Output the [x, y] coordinate of the center of the cell containing the given text.  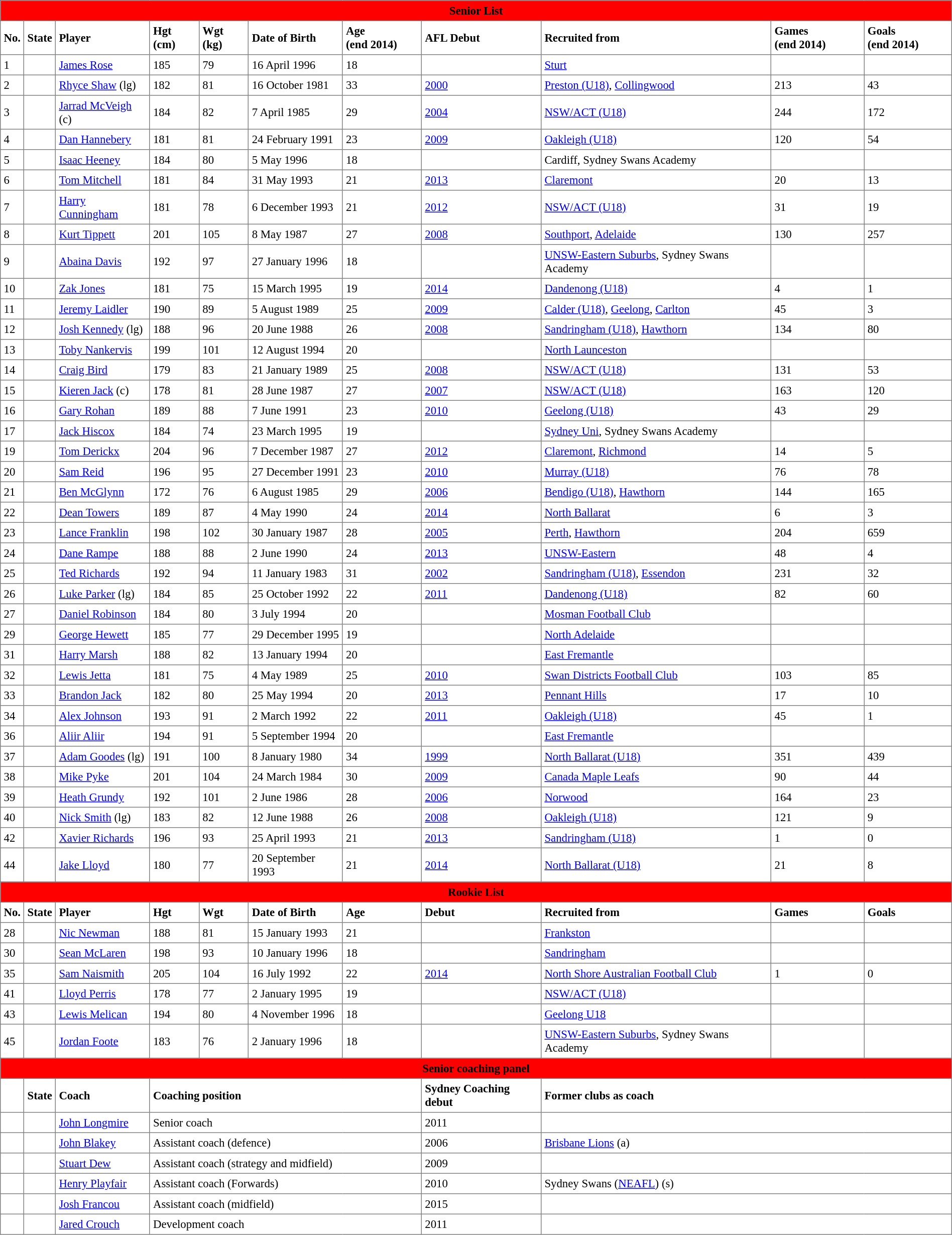
Craig Bird [103, 370]
134 [817, 329]
193 [174, 716]
Goals [908, 912]
Stuart Dew [103, 1163]
205 [174, 973]
1999 [481, 756]
Toby Nankervis [103, 350]
Bendigo (U18), Hawthorn [656, 492]
Coaching position [285, 1095]
Assistant coach (Forwards) [285, 1183]
31 May 1993 [295, 180]
6 December 1993 [295, 207]
Wgt (kg) [224, 38]
199 [174, 350]
7 April 1985 [295, 113]
Sandringham (U18) [656, 838]
190 [174, 309]
Henry Playfair [103, 1183]
Daniel Robinson [103, 614]
16 [12, 410]
351 [817, 756]
84 [224, 180]
Ted Richards [103, 573]
Sean McLaren [103, 953]
38 [12, 776]
35 [12, 973]
Rookie List [476, 892]
Geelong U18 [656, 1014]
2015 [481, 1204]
191 [174, 756]
28 June 1987 [295, 390]
Heath Grundy [103, 797]
60 [908, 594]
2 January 1996 [295, 1041]
Lloyd Perris [103, 993]
Sturt [656, 65]
Lance Franklin [103, 532]
2004 [481, 113]
Kieren Jack (c) [103, 390]
Harry Cunningham [103, 207]
George Hewett [103, 634]
2005 [481, 532]
Games [817, 912]
Isaac Heeney [103, 160]
Alex Johnson [103, 716]
42 [12, 838]
4 May 1990 [295, 512]
164 [817, 797]
Rhyce Shaw (lg) [103, 85]
Nic Newman [103, 933]
90 [817, 776]
20 September 1993 [295, 865]
94 [224, 573]
Sydney Uni, Sydney Swans Academy [656, 431]
Dan Hannebery [103, 139]
2 [12, 85]
163 [817, 390]
53 [908, 370]
Brisbane Lions (a) [747, 1143]
Goals (end 2014) [908, 38]
Sydney Swans (NEAFL) (s) [747, 1183]
30 January 1987 [295, 532]
Jake Lloyd [103, 865]
2 March 1992 [295, 716]
Assistant coach (defence) [285, 1143]
439 [908, 756]
165 [908, 492]
Jarrad McVeigh (c) [103, 113]
23 March 1995 [295, 431]
Lewis Melican [103, 1014]
Perth, Hawthorn [656, 532]
John Longmire [103, 1122]
Frankston [656, 933]
Jeremy Laidler [103, 309]
7 December 1987 [295, 451]
Jack Hiscox [103, 431]
130 [817, 234]
Calder (U18), Geelong, Carlton [656, 309]
Claremont, Richmond [656, 451]
131 [817, 370]
Lewis Jetta [103, 675]
12 June 1988 [295, 817]
179 [174, 370]
Geelong (U18) [656, 410]
Adam Goodes (lg) [103, 756]
40 [12, 817]
Sandringham [656, 953]
5 May 1996 [295, 160]
Senior coach [285, 1122]
Ben McGlynn [103, 492]
Abaina Davis [103, 262]
25 May 1994 [295, 695]
Preston (U18), Collingwood [656, 85]
25 October 1992 [295, 594]
2007 [481, 390]
Murray (U18) [656, 472]
North Ballarat [656, 512]
Coach [103, 1095]
103 [817, 675]
North Launceston [656, 350]
180 [174, 865]
Norwood [656, 797]
North Adelaide [656, 634]
87 [224, 512]
24 March 1984 [295, 776]
102 [224, 532]
Aliir Aliir [103, 736]
7 June 1991 [295, 410]
James Rose [103, 65]
Tom Derickx [103, 451]
2000 [481, 85]
Jordan Foote [103, 1041]
4 November 1996 [295, 1014]
Sam Reid [103, 472]
Josh Kennedy (lg) [103, 329]
2 June 1986 [295, 797]
89 [224, 309]
41 [12, 993]
Canada Maple Leafs [656, 776]
Claremont [656, 180]
UNSW-Eastern [656, 553]
213 [817, 85]
36 [12, 736]
39 [12, 797]
95 [224, 472]
27 December 1991 [295, 472]
Assistant coach (strategy and midfield) [285, 1163]
16 July 1992 [295, 973]
Luke Parker (lg) [103, 594]
Former clubs as coach [747, 1095]
15 March 1995 [295, 288]
Hgt [174, 912]
15 [12, 390]
121 [817, 817]
16 April 1996 [295, 65]
7 [12, 207]
10 January 1996 [295, 953]
2 June 1990 [295, 553]
Development coach [285, 1224]
Kurt Tippett [103, 234]
74 [224, 431]
24 February 1991 [295, 139]
Debut [481, 912]
North Shore Australian Football Club [656, 973]
Swan Districts Football Club [656, 675]
11 January 1983 [295, 573]
Mosman Football Club [656, 614]
659 [908, 532]
37 [12, 756]
Dean Towers [103, 512]
Nick Smith (lg) [103, 817]
Sandringham (U18), Hawthorn [656, 329]
4 May 1989 [295, 675]
5 September 1994 [295, 736]
11 [12, 309]
16 October 1981 [295, 85]
Assistant coach (midfield) [285, 1204]
29 December 1995 [295, 634]
Jared Crouch [103, 1224]
Age [382, 912]
Pennant Hills [656, 695]
2002 [481, 573]
8 January 1980 [295, 756]
Southport, Adelaide [656, 234]
Zak Jones [103, 288]
Dane Rampe [103, 553]
97 [224, 262]
144 [817, 492]
231 [817, 573]
Age (end 2014) [382, 38]
Xavier Richards [103, 838]
Games (end 2014) [817, 38]
83 [224, 370]
79 [224, 65]
Gary Rohan [103, 410]
244 [817, 113]
Mike Pyke [103, 776]
John Blakey [103, 1143]
100 [224, 756]
12 [12, 329]
48 [817, 553]
Cardiff, Sydney Swans Academy [656, 160]
Sam Naismith [103, 973]
257 [908, 234]
Brandon Jack [103, 695]
2 January 1995 [295, 993]
Tom Mitchell [103, 180]
Sandringham (U18), Essendon [656, 573]
Josh Francou [103, 1204]
6 August 1985 [295, 492]
Hgt (cm) [174, 38]
20 June 1988 [295, 329]
Senior List [476, 11]
12 August 1994 [295, 350]
21 January 1989 [295, 370]
105 [224, 234]
Senior coaching panel [476, 1068]
Wgt [224, 912]
3 July 1994 [295, 614]
15 January 1993 [295, 933]
5 August 1989 [295, 309]
AFL Debut [481, 38]
Sydney Coaching debut [481, 1095]
Harry Marsh [103, 654]
54 [908, 139]
13 January 1994 [295, 654]
27 January 1996 [295, 262]
8 May 1987 [295, 234]
25 April 1993 [295, 838]
